Scan for the cell matching the given text and deliver its [X, Y] coordinate at center. 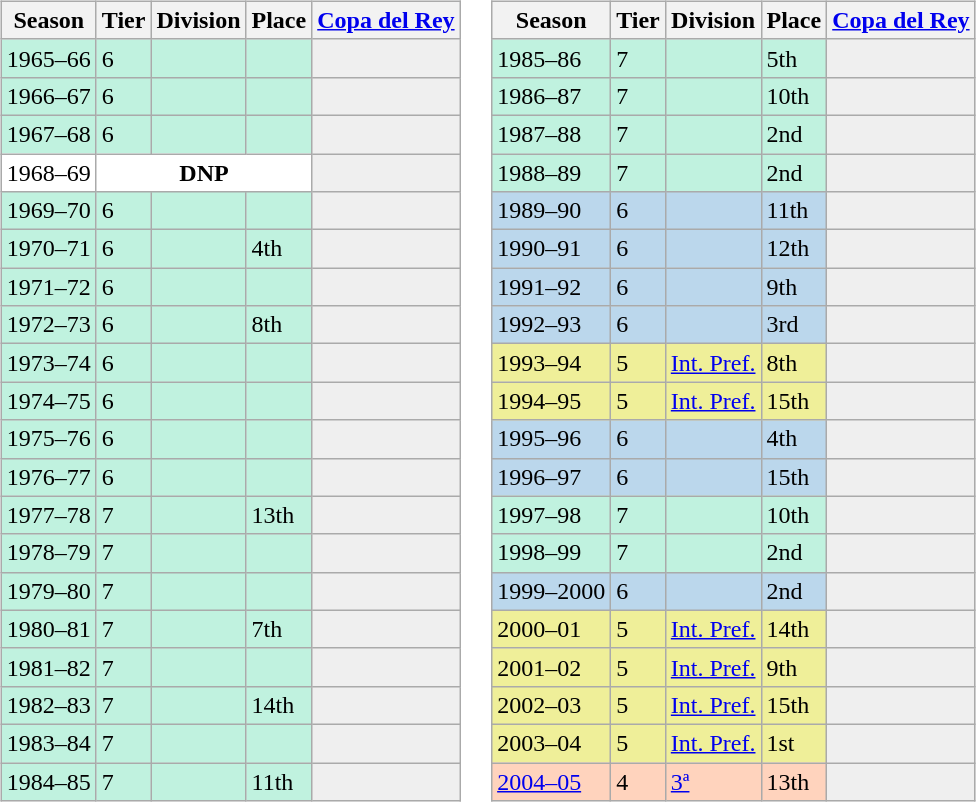
1982–83 [48, 705]
1985–86 [552, 58]
1974–75 [48, 401]
1980–81 [48, 629]
1972–73 [48, 325]
1977–78 [48, 515]
1996–97 [552, 477]
1997–98 [552, 515]
1983–84 [48, 743]
2004–05 [552, 781]
1995–96 [552, 439]
1976–77 [48, 477]
4 [638, 781]
1990–91 [552, 249]
1989–90 [552, 211]
1998–99 [552, 553]
1967–68 [48, 134]
1999–2000 [552, 591]
1979–80 [48, 591]
1994–95 [552, 401]
1978–79 [48, 553]
1987–88 [552, 134]
2002–03 [552, 705]
3rd [794, 325]
3ª [713, 781]
7th [279, 629]
1975–76 [48, 439]
2000–01 [552, 629]
1992–93 [552, 325]
2003–04 [552, 743]
5th [794, 58]
1st [794, 743]
1970–71 [48, 249]
1981–82 [48, 667]
1986–87 [552, 96]
1984–85 [48, 781]
1966–67 [48, 96]
1991–92 [552, 287]
1965–66 [48, 58]
1988–89 [552, 173]
12th [794, 249]
1969–70 [48, 211]
1993–94 [552, 363]
1973–74 [48, 363]
DNP [204, 173]
2001–02 [552, 667]
1968–69 [48, 173]
1971–72 [48, 287]
